Pinpoint the cell where the given text exists, returning its (X, Y) midpoint coordinate. 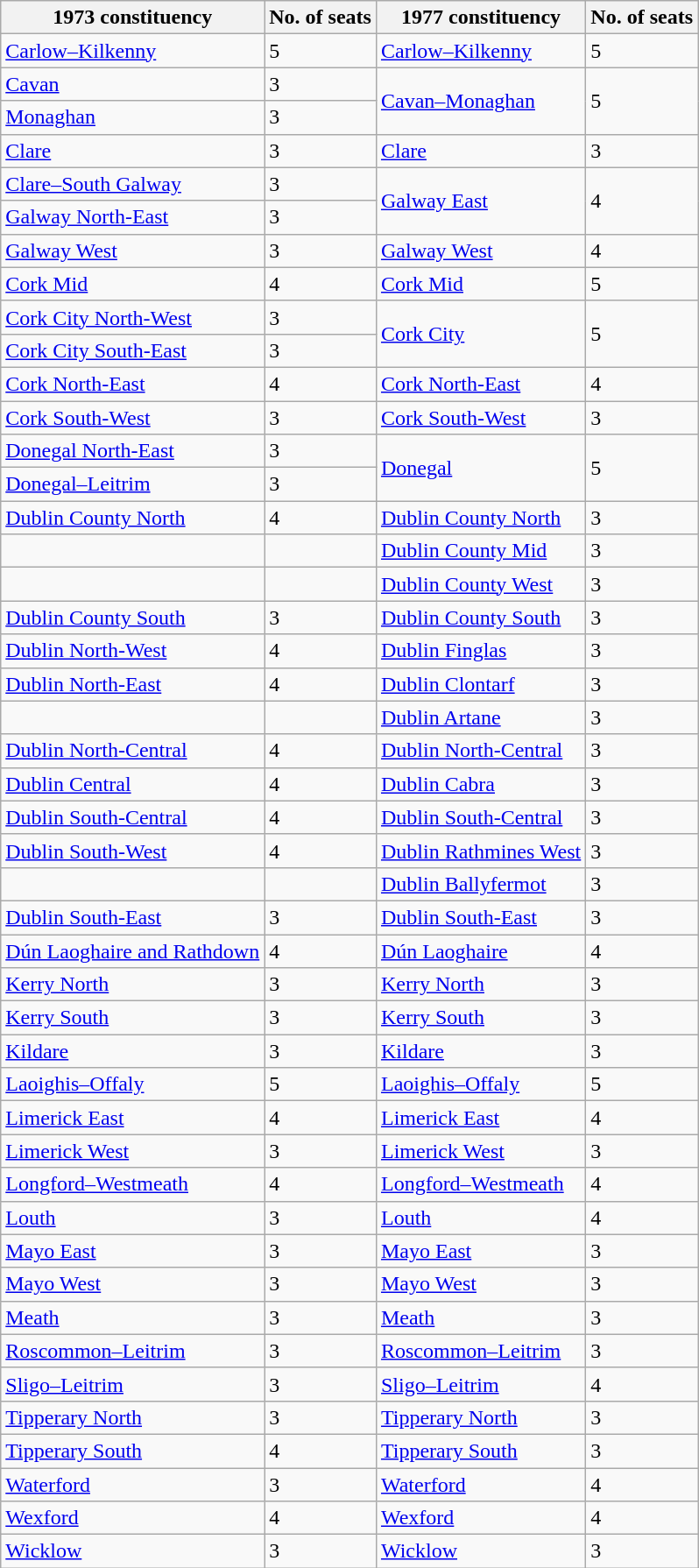
Donegal North-East (133, 451)
Dublin South-West (133, 851)
Galway East (480, 201)
Dublin Finglas (480, 651)
Donegal–Leitrim (133, 484)
Monaghan (133, 117)
Dublin County West (480, 584)
Cavan–Monaghan (480, 101)
Dún Laoghaire and Rathdown (133, 950)
Dublin Artane (480, 717)
Cork City (480, 334)
Dublin Clontarf (480, 684)
Dublin Central (133, 784)
Cork City North-West (133, 317)
Dublin North-West (133, 651)
Cavan (133, 84)
1977 constituency (480, 18)
Dublin Cabra (480, 784)
1973 constituency (133, 18)
Clare–South Galway (133, 184)
Dún Laoghaire (480, 950)
Dublin North-East (133, 684)
Dublin Rathmines West (480, 851)
Galway North-East (133, 217)
Donegal (480, 468)
Cork City South-East (133, 350)
Dublin County Mid (480, 551)
Dublin Ballyfermot (480, 884)
